Identify which cell holds the provided text, then report its [x, y] central coordinate. 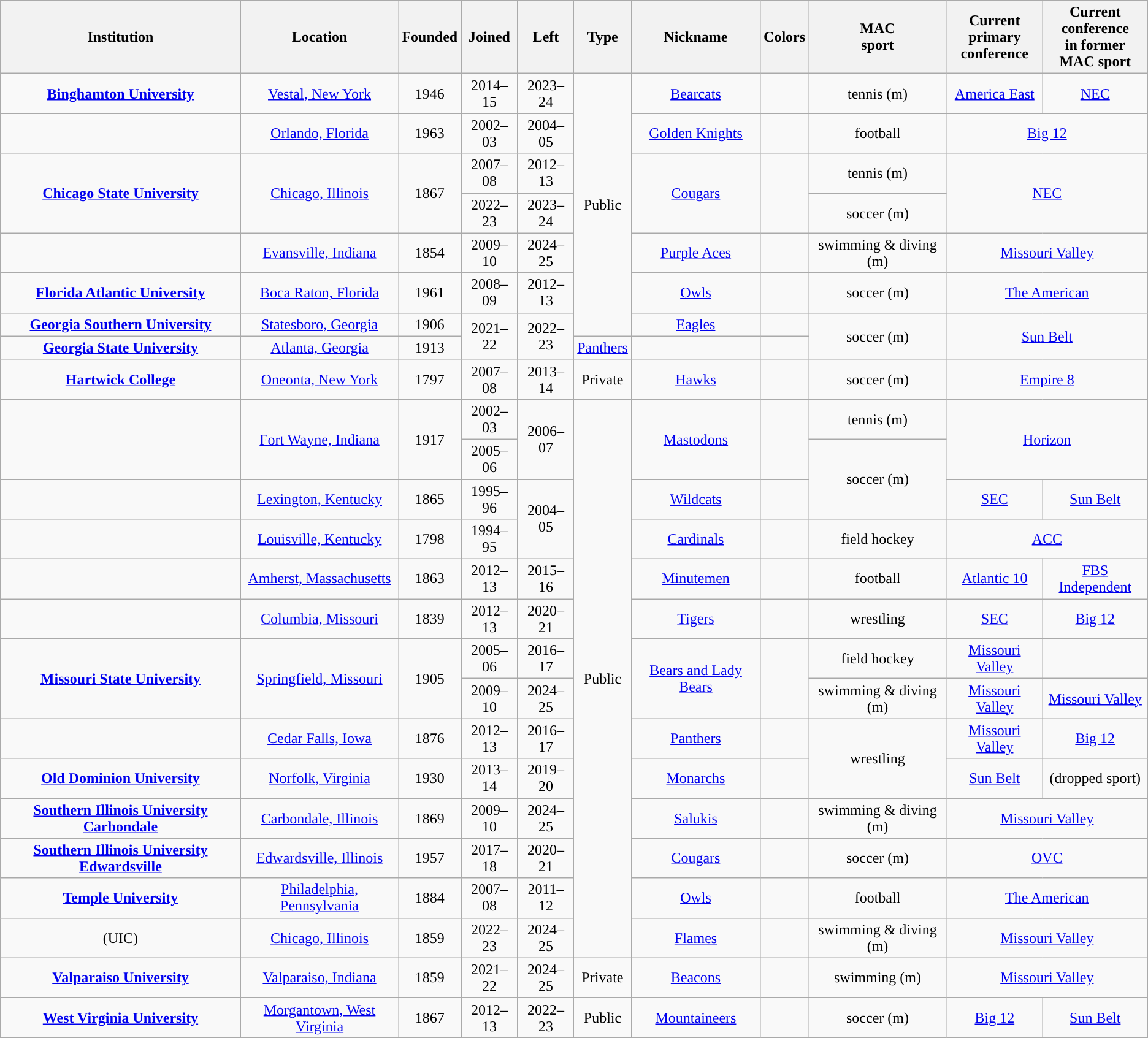
Amherst, Massachusetts [320, 579]
1957 [430, 858]
Morgantown, West Virginia [320, 1018]
1863 [430, 579]
1869 [430, 818]
Old Dominion University [120, 779]
Horizon [1047, 439]
Beacons [695, 977]
Location [320, 37]
1839 [430, 619]
1884 [430, 898]
1876 [430, 738]
Oneonta, New York [320, 379]
Type [603, 37]
Georgia State University [120, 348]
Edwardsville, Illinois [320, 858]
Missouri State University [120, 679]
America East [995, 93]
1798 [430, 540]
Mastodons [695, 439]
Tigers [695, 619]
Bears and Lady Bears [695, 679]
Norfolk, Virginia [320, 779]
2019–20 [546, 779]
1917 [430, 439]
FBS Independent [1095, 579]
Bearcats [695, 93]
Colors [785, 37]
2014–15 [489, 93]
Springfield, Missouri [320, 679]
1946 [430, 93]
Valparaiso, Indiana [320, 977]
Atlantic 10 [995, 579]
Currentprimaryconference [995, 37]
Fort Wayne, Indiana [320, 439]
Purple Aces [695, 253]
1913 [430, 348]
Left [546, 37]
Valparaiso University [120, 977]
Chicago State University [120, 193]
Vestal, New York [320, 93]
Nickname [695, 37]
swimming (m) [878, 977]
Eagles [695, 324]
1930 [430, 779]
Golden Knights [695, 134]
2015–16 [546, 579]
Hawks [695, 379]
Louisville, Kentucky [320, 540]
Southern Illinois University Edwardsville [120, 858]
Georgia Southern University [120, 324]
1995–96 [489, 499]
Wildcats [695, 499]
2017–18 [489, 858]
Cedar Falls, Iowa [320, 738]
Binghamton University [120, 93]
1797 [430, 379]
1994–95 [489, 540]
ACC [1047, 540]
OVC [1047, 858]
Institution [120, 37]
1905 [430, 679]
MACsport [878, 37]
Mountaineers [695, 1018]
Southern Illinois University Carbondale [120, 818]
Hartwick College [120, 379]
1865 [430, 499]
Currentconferencein formerMAC sport [1095, 37]
Carbondale, Illinois [320, 818]
(UIC) [120, 938]
Philadelphia, Pennsylvania [320, 898]
Monarchs [695, 779]
West Virginia University [120, 1018]
Lexington, Kentucky [320, 499]
2006–07 [546, 439]
Atlanta, Georgia [320, 348]
Flames [695, 938]
Temple University [120, 898]
Statesboro, Georgia [320, 324]
Founded [430, 37]
1906 [430, 324]
(dropped sport) [1095, 779]
Evansville, Indiana [320, 253]
2008–09 [489, 293]
1854 [430, 253]
Salukis [695, 818]
Orlando, Florida [320, 134]
Boca Raton, Florida [320, 293]
Columbia, Missouri [320, 619]
Joined [489, 37]
Empire 8 [1047, 379]
1961 [430, 293]
Cardinals [695, 540]
2011–12 [546, 898]
1963 [430, 134]
Minutemen [695, 579]
Florida Atlantic University [120, 293]
